Detect which cell encompasses the target text, then output its [x, y] center coordinate. 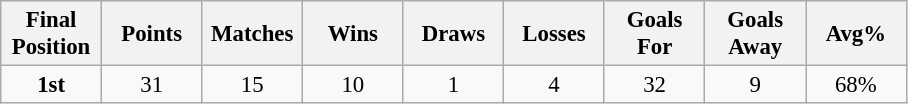
1 [454, 85]
9 [756, 85]
Losses [554, 34]
Final Position [52, 34]
68% [856, 85]
Matches [252, 34]
Points [152, 34]
Goals Away [756, 34]
32 [654, 85]
Wins [354, 34]
Avg% [856, 34]
15 [252, 85]
10 [354, 85]
4 [554, 85]
Goals For [654, 34]
1st [52, 85]
Draws [454, 34]
31 [152, 85]
